Identify which cell holds the provided text, then report its [X, Y] central coordinate. 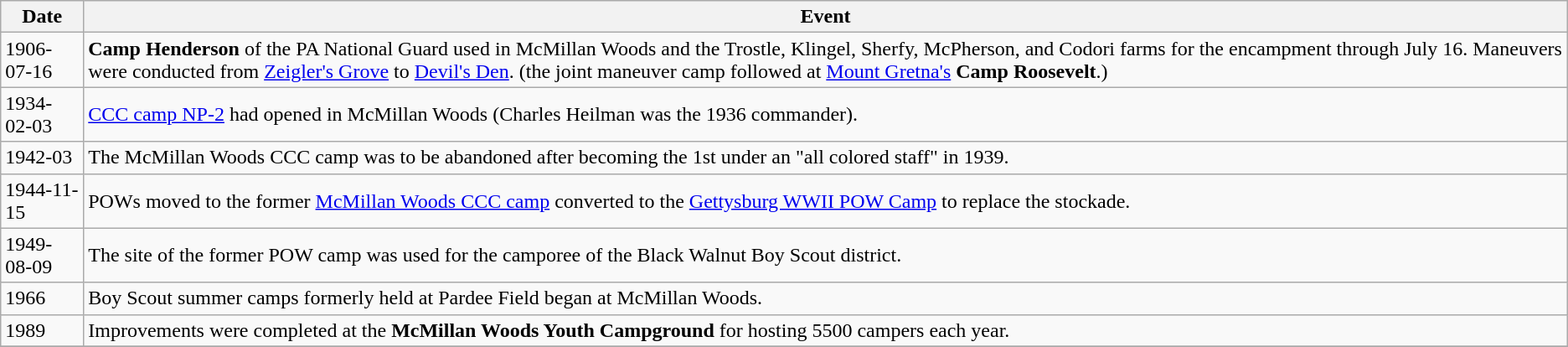
1944-11-15 [42, 201]
Event [826, 17]
The site of the former POW camp was used for the camporee of the Black Walnut Boy Scout district. [826, 255]
1906-07-16 [42, 60]
Boy Scout summer camps formerly held at Pardee Field began at McMillan Woods. [826, 298]
1949-08-09 [42, 255]
The McMillan Woods CCC camp was to be abandoned after becoming the 1st under an "all colored staff" in 1939. [826, 158]
POWs moved to the former McMillan Woods CCC camp converted to the Gettysburg WWII POW Camp to replace the stockade. [826, 201]
1989 [42, 330]
Date [42, 17]
1934-02-03 [42, 114]
Improvements were completed at the McMillan Woods Youth Campground for hosting 5500 campers each year. [826, 330]
CCC camp NP-2 had opened in McMillan Woods (Charles Heilman was the 1936 commander). [826, 114]
1966 [42, 298]
1942-03 [42, 158]
